Find where the given text appears and provide that cell's center as [X, Y] coordinate. 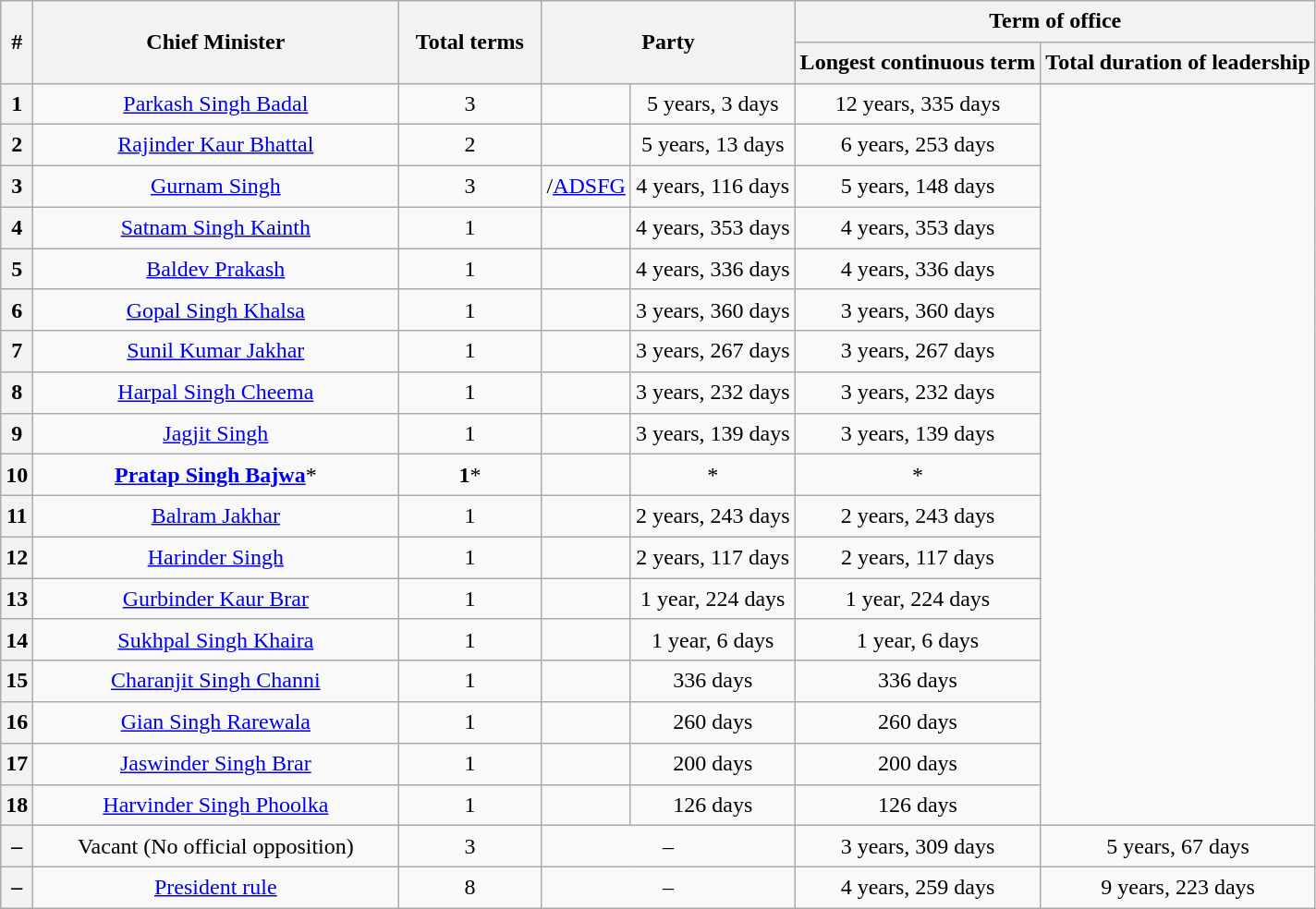
# [17, 42]
President rule [216, 887]
4 years, 259 days [918, 887]
11 [17, 517]
17 [17, 763]
5 years, 67 days [1178, 846]
Parkash Singh Badal [216, 103]
Party [668, 42]
12 years, 335 days [918, 103]
Baldev Prakash [216, 270]
5 years, 3 days [713, 103]
5 [17, 270]
Rajinder Kaur Bhattal [216, 146]
Harvinder Singh Phoolka [216, 806]
4 [17, 227]
Vacant (No official opposition) [216, 846]
Harinder Singh [216, 558]
Gopal Singh Khalsa [216, 310]
Gurnam Singh [216, 187]
5 years, 13 days [713, 146]
Satnam Singh Kainth [216, 227]
10 [17, 475]
6 years, 253 days [918, 146]
6 [17, 310]
15 [17, 682]
7 [17, 351]
Pratap Singh Bajwa* [216, 475]
9 [17, 434]
Sunil Kumar Jakhar [216, 351]
16 [17, 722]
5 years, 148 days [918, 187]
Gian Singh Rarewala [216, 722]
Sukhpal Singh Khaira [216, 639]
12 [17, 558]
18 [17, 806]
1* [469, 475]
Term of office [1055, 22]
9 years, 223 days [1178, 887]
Charanjit Singh Channi [216, 682]
Total duration of leadership [1178, 63]
14 [17, 639]
Jaswinder Singh Brar [216, 763]
/ADSFG [586, 187]
Chief Minister [216, 42]
13 [17, 599]
Balram Jakhar [216, 517]
Longest continuous term [918, 63]
Jagjit Singh [216, 434]
Harpal Singh Cheema [216, 394]
Total terms [469, 42]
Gurbinder Kaur Brar [216, 599]
4 years, 116 days [713, 187]
3 years, 309 days [918, 846]
